Search for the cell housing the specified text and yield its (X, Y) center coordinate. 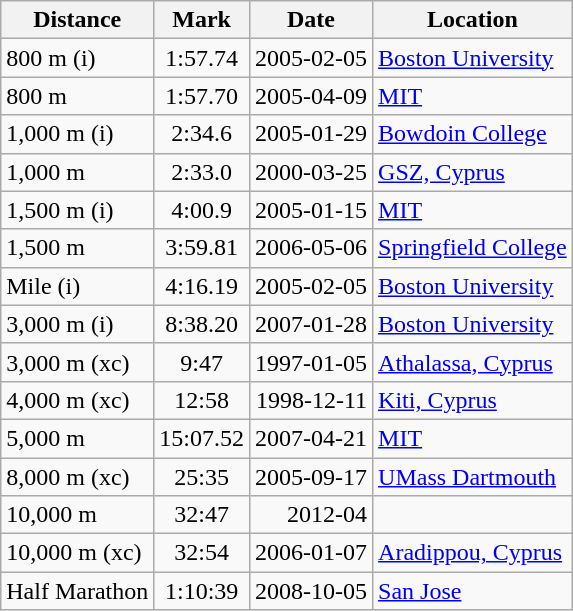
1997-01-05 (312, 362)
1998-12-11 (312, 400)
4,000 m (xc) (78, 400)
8:38.20 (202, 324)
1,500 m (i) (78, 210)
3,000 m (xc) (78, 362)
10,000 m (78, 515)
1:57.74 (202, 58)
Distance (78, 20)
1:10:39 (202, 591)
2:34.6 (202, 134)
2000-03-25 (312, 172)
GSZ, Cyprus (473, 172)
8,000 m (xc) (78, 477)
2008-10-05 (312, 591)
3:59.81 (202, 248)
Kiti, Cyprus (473, 400)
Aradippou, Cyprus (473, 553)
800 m (78, 96)
800 m (i) (78, 58)
2005-04-09 (312, 96)
2005-09-17 (312, 477)
9:47 (202, 362)
4:16.19 (202, 286)
12:58 (202, 400)
2005-01-15 (312, 210)
2006-05-06 (312, 248)
32:54 (202, 553)
Mark (202, 20)
5,000 m (78, 438)
Bowdoin College (473, 134)
Half Marathon (78, 591)
2006-01-07 (312, 553)
UMass Dartmouth (473, 477)
2:33.0 (202, 172)
4:00.9 (202, 210)
1,000 m (78, 172)
10,000 m (xc) (78, 553)
San Jose (473, 591)
2012-04 (312, 515)
2005-01-29 (312, 134)
3,000 m (i) (78, 324)
Athalassa, Cyprus (473, 362)
Mile (i) (78, 286)
2007-01-28 (312, 324)
Location (473, 20)
2007-04-21 (312, 438)
1:57.70 (202, 96)
1,000 m (i) (78, 134)
15:07.52 (202, 438)
Springfield College (473, 248)
25:35 (202, 477)
1,500 m (78, 248)
Date (312, 20)
32:47 (202, 515)
